Identify which cell holds the provided text, then report its (X, Y) central coordinate. 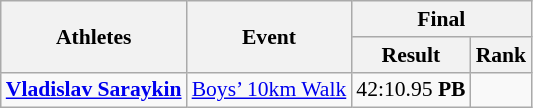
Vladislav Saraykin (94, 90)
Rank (502, 55)
Event (270, 36)
Athletes (94, 36)
Result (410, 55)
Final (441, 19)
Boys’ 10km Walk (270, 90)
42:10.95 PB (410, 90)
